Capture the cell that displays the provided text and extract its (X, Y) central coordinate. 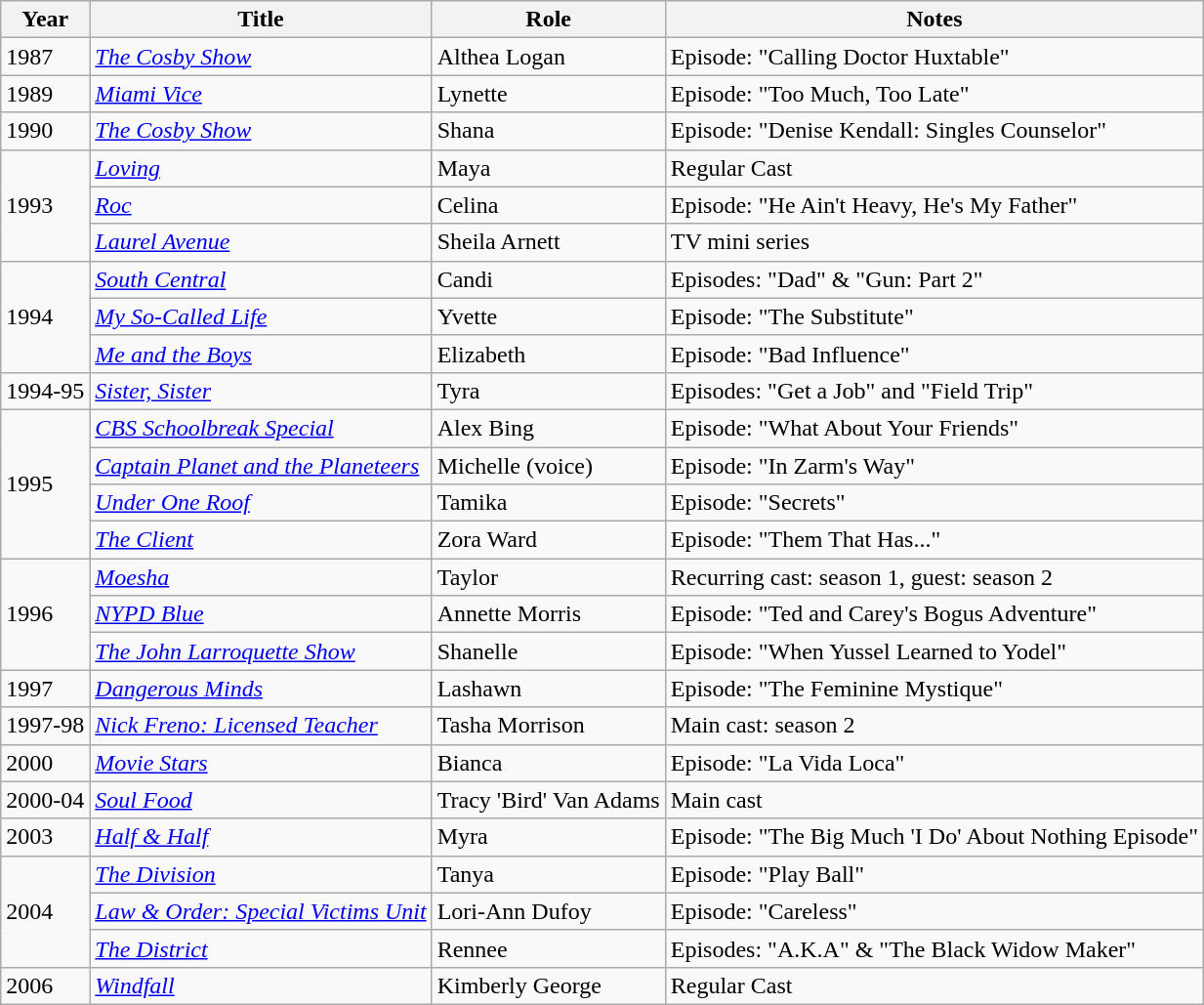
Shana (549, 131)
My So-Called Life (261, 316)
Maya (549, 168)
Me and the Boys (261, 354)
Under One Roof (261, 503)
1993 (45, 205)
Law & Order: Special Victims Unit (261, 911)
1987 (45, 57)
Candi (549, 279)
1989 (45, 94)
Tyra (549, 391)
1994 (45, 316)
Taylor (549, 577)
Episodes: "Get a Job" and "Field Trip" (934, 391)
Episode: "Ted and Carey's Bogus Adventure" (934, 614)
TV mini series (934, 242)
The Division (261, 874)
2000-04 (45, 800)
Rennee (549, 948)
Episode: "Them That Has..." (934, 540)
Zora Ward (549, 540)
1997 (45, 689)
Dangerous Minds (261, 689)
Soul Food (261, 800)
Tracy 'Bird' Van Adams (549, 800)
2000 (45, 763)
Alex Bing (549, 428)
Episode: "The Big Much 'I Do' About Nothing Episode" (934, 837)
Recurring cast: season 1, guest: season 2 (934, 577)
Notes (934, 20)
2004 (45, 911)
Movie Stars (261, 763)
Title (261, 20)
Episode: "When Yussel Learned to Yodel" (934, 651)
Episode: "Denise Kendall: Singles Counselor" (934, 131)
Tasha Morrison (549, 726)
Roc (261, 205)
Shanelle (549, 651)
Althea Logan (549, 57)
Loving (261, 168)
Kimberly George (549, 985)
Episode: "Calling Doctor Huxtable" (934, 57)
CBS Schoolbreak Special (261, 428)
Half & Half (261, 837)
Episode: "Play Ball" (934, 874)
Episode: "The Feminine Mystique" (934, 689)
1990 (45, 131)
Episode: "Careless" (934, 911)
The District (261, 948)
Moesha (261, 577)
Windfall (261, 985)
Episode: "La Vida Loca" (934, 763)
Episode: "The Substitute" (934, 316)
The Client (261, 540)
Role (549, 20)
Celina (549, 205)
Laurel Avenue (261, 242)
Annette Morris (549, 614)
Myra (549, 837)
Lynette (549, 94)
Sister, Sister (261, 391)
Episode: "Too Much, Too Late" (934, 94)
1994-95 (45, 391)
1996 (45, 614)
South Central (261, 279)
Tanya (549, 874)
1995 (45, 483)
2006 (45, 985)
Nick Freno: Licensed Teacher (261, 726)
Episode: "He Ain't Heavy, He's My Father" (934, 205)
Tamika (549, 503)
2003 (45, 837)
Year (45, 20)
NYPD Blue (261, 614)
Episodes: "Dad" & "Gun: Part 2" (934, 279)
Elizabeth (549, 354)
Bianca (549, 763)
Main cast: season 2 (934, 726)
Miami Vice (261, 94)
Episode: "Bad Influence" (934, 354)
Lashawn (549, 689)
Episodes: "A.K.A" & "The Black Widow Maker" (934, 948)
The John Larroquette Show (261, 651)
Captain Planet and the Planeteers (261, 466)
Episode: "Secrets" (934, 503)
Sheila Arnett (549, 242)
1997-98 (45, 726)
Episode: "What About Your Friends" (934, 428)
Lori-Ann Dufoy (549, 911)
Michelle (voice) (549, 466)
Yvette (549, 316)
Episode: "In Zarm's Way" (934, 466)
Main cast (934, 800)
